Output the [X, Y] coordinate of the center of the cell containing the given text.  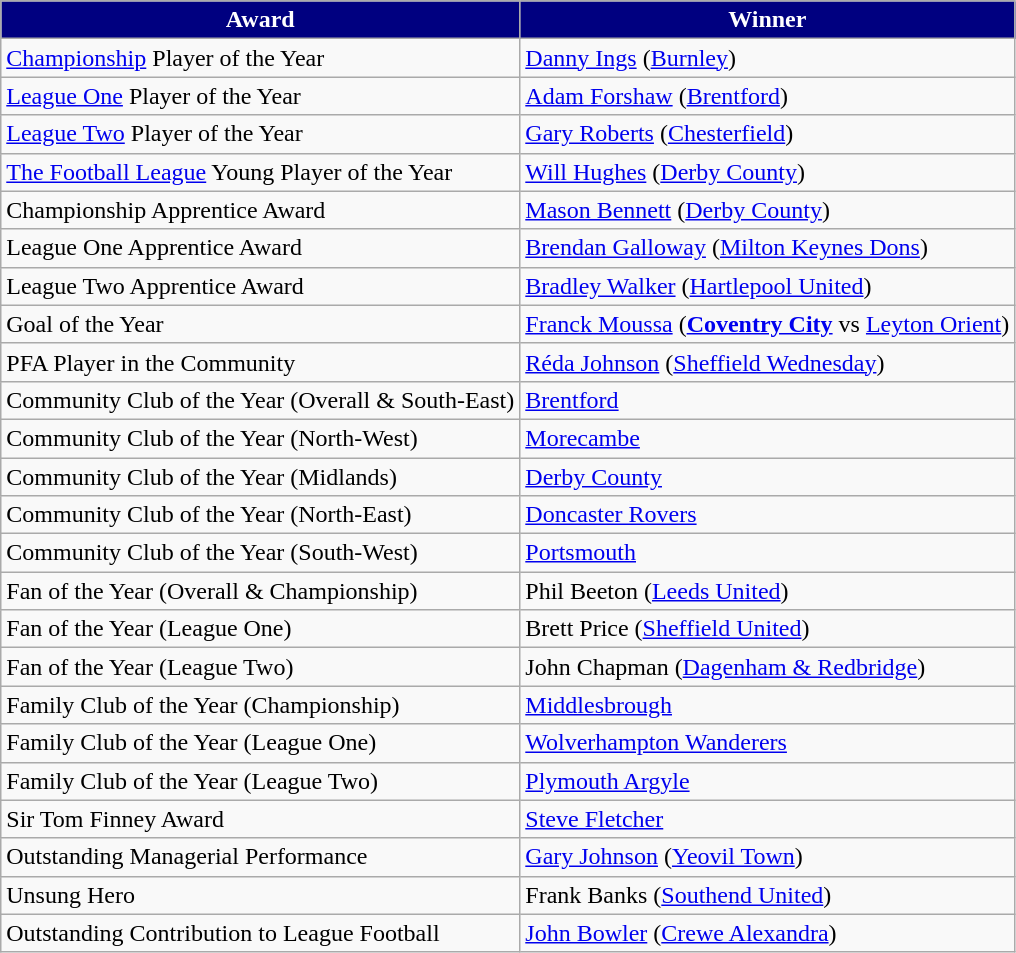
Goal of the Year [260, 324]
John Chapman (Dagenham & Redbridge) [768, 667]
Family Club of the Year (Championship) [260, 705]
PFA Player in the Community [260, 362]
Brentford [768, 400]
Portsmouth [768, 553]
Community Club of the Year (North-West) [260, 438]
Brett Price (Sheffield United) [768, 629]
Brendan Galloway (Milton Keynes Dons) [768, 248]
Fan of the Year (Overall & Championship) [260, 591]
Community Club of the Year (Overall & South-East) [260, 400]
Bradley Walker (Hartlepool United) [768, 286]
Outstanding Contribution to League Football [260, 933]
Unsung Hero [260, 895]
Community Club of the Year (Midlands) [260, 477]
Family Club of the Year (League One) [260, 743]
Plymouth Argyle [768, 781]
League One Player of the Year [260, 96]
Adam Forshaw (Brentford) [768, 96]
Fan of the Year (League One) [260, 629]
Family Club of the Year (League Two) [260, 781]
Franck Moussa (Coventry City vs Leyton Orient) [768, 324]
Outstanding Managerial Performance [260, 857]
John Bowler (Crewe Alexandra) [768, 933]
League Two Player of the Year [260, 134]
Sir Tom Finney Award [260, 819]
Danny Ings (Burnley) [768, 58]
Will Hughes (Derby County) [768, 172]
The Football League Young Player of the Year [260, 172]
League One Apprentice Award [260, 248]
Morecambe [768, 438]
Doncaster Rovers [768, 515]
Award [260, 20]
Fan of the Year (League Two) [260, 667]
Derby County [768, 477]
League Two Apprentice Award [260, 286]
Wolverhampton Wanderers [768, 743]
Community Club of the Year (North-East) [260, 515]
Middlesbrough [768, 705]
Steve Fletcher [768, 819]
Mason Bennett (Derby County) [768, 210]
Frank Banks (Southend United) [768, 895]
Réda Johnson (Sheffield Wednesday) [768, 362]
Gary Johnson (Yeovil Town) [768, 857]
Championship Player of the Year [260, 58]
Community Club of the Year (South-West) [260, 553]
Phil Beeton (Leeds United) [768, 591]
Gary Roberts (Chesterfield) [768, 134]
Winner [768, 20]
Championship Apprentice Award [260, 210]
